Return the (x, y) coordinate for the center point of the cell that contains the specified text.  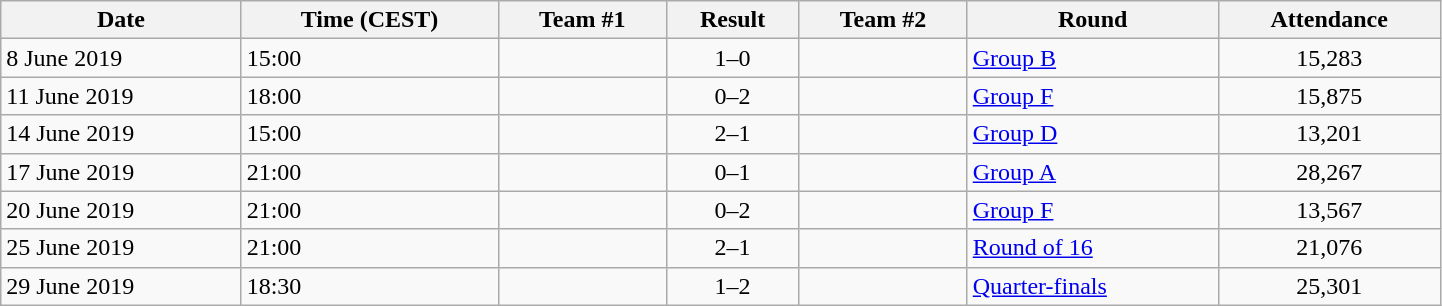
Attendance (1329, 20)
15,875 (1329, 96)
Group B (1092, 58)
Time (CEST) (370, 20)
Result (733, 20)
25,301 (1329, 286)
11 June 2019 (121, 96)
25 June 2019 (121, 248)
1–2 (733, 286)
0–1 (733, 172)
13,567 (1329, 210)
13,201 (1329, 134)
18:00 (370, 96)
17 June 2019 (121, 172)
18:30 (370, 286)
Group A (1092, 172)
29 June 2019 (121, 286)
28,267 (1329, 172)
1–0 (733, 58)
Round of 16 (1092, 248)
Quarter-finals (1092, 286)
21,076 (1329, 248)
Team #1 (582, 20)
15,283 (1329, 58)
14 June 2019 (121, 134)
Round (1092, 20)
Date (121, 20)
8 June 2019 (121, 58)
Team #2 (884, 20)
Group D (1092, 134)
20 June 2019 (121, 210)
